Scan for the cell matching the given text and deliver its [x, y] coordinate at center. 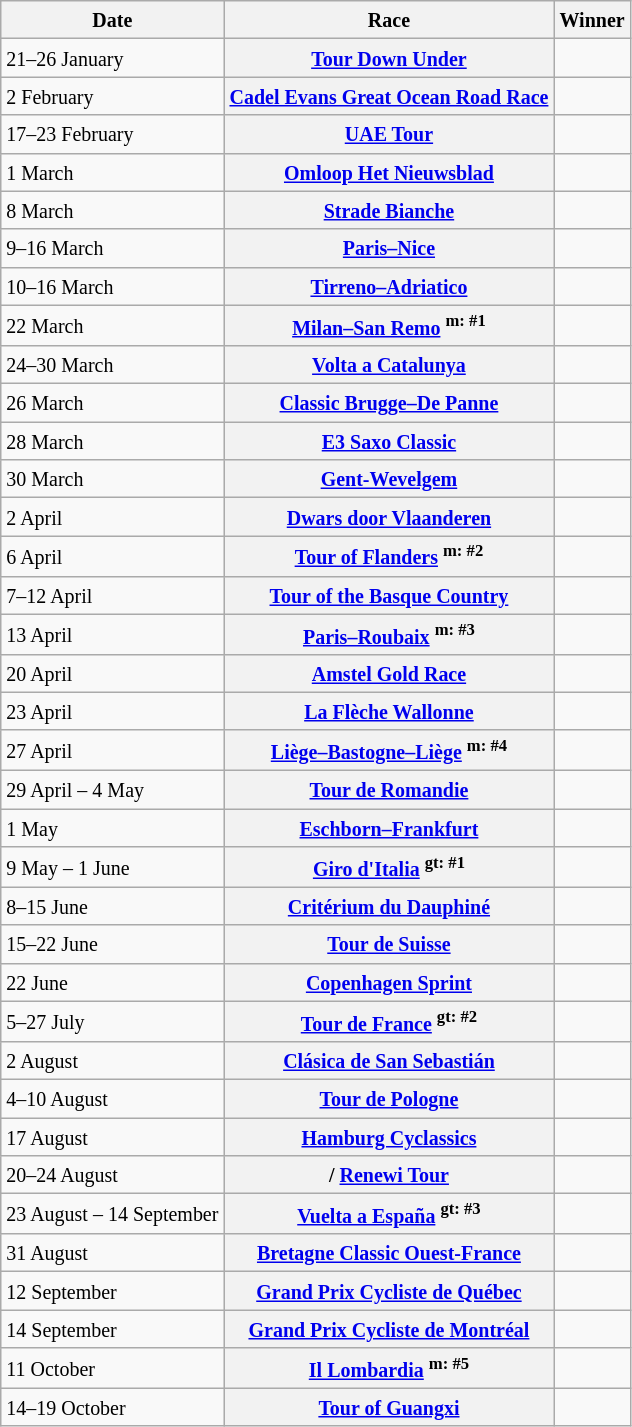
20 April [112, 673]
23 April [112, 711]
Tour de Romandie [389, 790]
11 October [112, 1368]
Clásica de San Sebastián [389, 1060]
1 May [112, 828]
Giro d'Italia gt: #1 [389, 867]
23 August – 14 September [112, 1214]
8–15 June [112, 906]
20–24 August [112, 1175]
Strade Bianche [389, 210]
Copenhagen Sprint [389, 982]
La Flèche Wallonne [389, 711]
Tour of Flanders m: #2 [389, 556]
Volta a Catalunya [389, 364]
Tirreno–Adriatico [389, 286]
7–12 April [112, 595]
Gent-Wevelgem [389, 479]
Paris–Roubaix m: #3 [389, 634]
Tour Down Under [389, 58]
22 June [112, 982]
13 April [112, 634]
Cadel Evans Great Ocean Road Race [389, 96]
14–19 October [112, 1407]
27 April [112, 750]
Critérium du Dauphiné [389, 906]
Tour of the Basque Country [389, 595]
/ Renewi Tour [389, 1175]
6 April [112, 556]
17–23 February [112, 134]
12 September [112, 1291]
2 February [112, 96]
2 April [112, 517]
Omloop Het Nieuwsblad [389, 172]
Tour of Guangxi [389, 1407]
8 March [112, 210]
31 August [112, 1253]
Tour de France gt: #2 [389, 1021]
9 May – 1 June [112, 867]
Grand Prix Cycliste de Montréal [389, 1329]
Vuelta a España gt: #3 [389, 1214]
30 March [112, 479]
Milan–San Remo m: #1 [389, 325]
Bretagne Classic Ouest-France [389, 1253]
Amstel Gold Race [389, 673]
Grand Prix Cycliste de Québec [389, 1291]
Hamburg Cyclassics [389, 1137]
4–10 August [112, 1098]
Il Lombardia m: #5 [389, 1368]
Tour de Suisse [389, 944]
22 March [112, 325]
Winner [592, 20]
26 March [112, 403]
Paris–Nice [389, 248]
2 August [112, 1060]
5–27 July [112, 1021]
Date [112, 20]
1 March [112, 172]
Liège–Bastogne–Liège m: #4 [389, 750]
9–16 March [112, 248]
28 March [112, 441]
29 April – 4 May [112, 790]
UAE Tour [389, 134]
14 September [112, 1329]
Dwars door Vlaanderen [389, 517]
Tour de Pologne [389, 1098]
E3 Saxo Classic [389, 441]
17 August [112, 1137]
24–30 March [112, 364]
Race [389, 20]
15–22 June [112, 944]
Classic Brugge–De Panne [389, 403]
10–16 March [112, 286]
Eschborn–Frankfurt [389, 828]
21–26 January [112, 58]
